Return the [x, y] coordinate for the center point of the cell that contains the specified text.  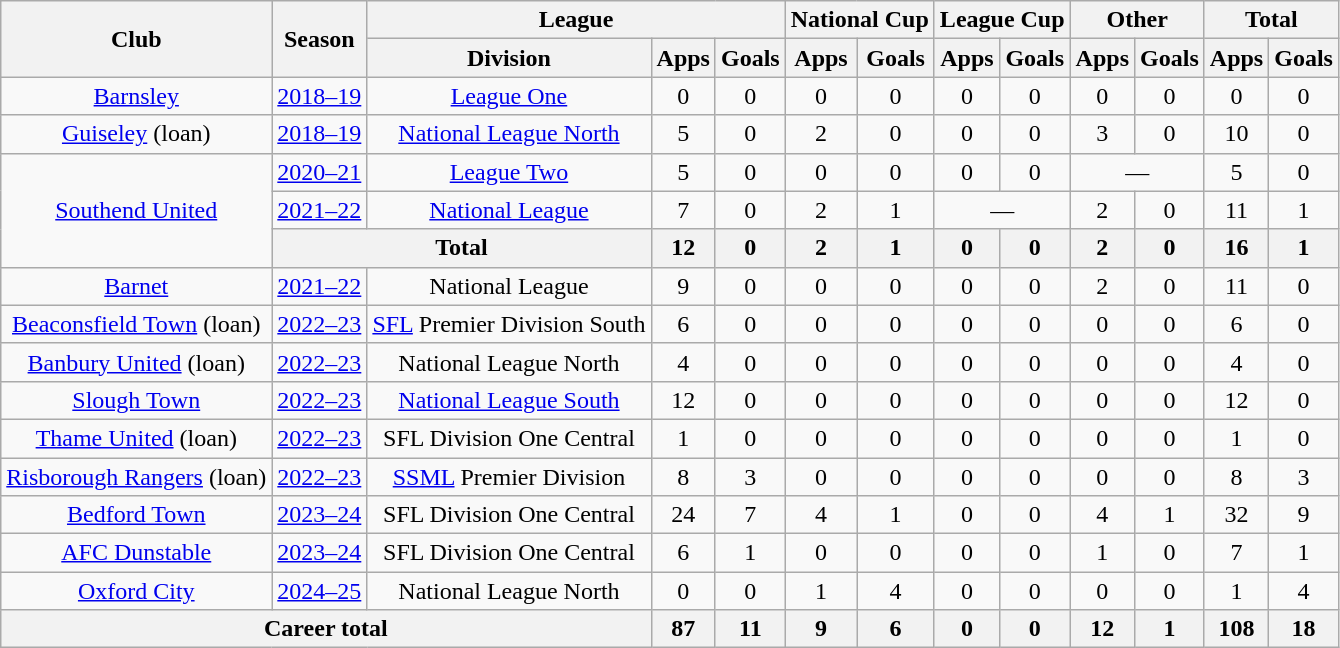
Division [509, 58]
87 [683, 629]
Career total [326, 629]
Season [320, 39]
AFC Dunstable [136, 553]
National League South [509, 400]
Risborough Rangers (loan) [136, 477]
League Cup [1002, 20]
2024–25 [320, 591]
108 [1236, 629]
Oxford City [136, 591]
National Cup [860, 20]
Southend United [136, 210]
24 [683, 515]
Other [1137, 20]
Bedford Town [136, 515]
2020–21 [320, 172]
SSML Premier Division [509, 477]
Banbury United (loan) [136, 362]
10 [1236, 134]
Slough Town [136, 400]
Barnsley [136, 96]
18 [1304, 629]
Guiseley (loan) [136, 134]
SFL Premier Division South [509, 324]
32 [1236, 515]
League Two [509, 172]
Thame United (loan) [136, 438]
16 [1236, 248]
Club [136, 39]
Beaconsfield Town (loan) [136, 324]
League [576, 20]
Barnet [136, 286]
League One [509, 96]
